Provide the [X, Y] coordinate of the cell's center where the given text is located.  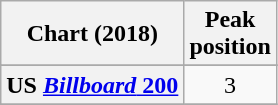
US Billboard 200 [92, 85]
Peak position [230, 34]
3 [230, 85]
Chart (2018) [92, 34]
